For the text-containing cell, return its midpoint in [x, y] coordinate format. 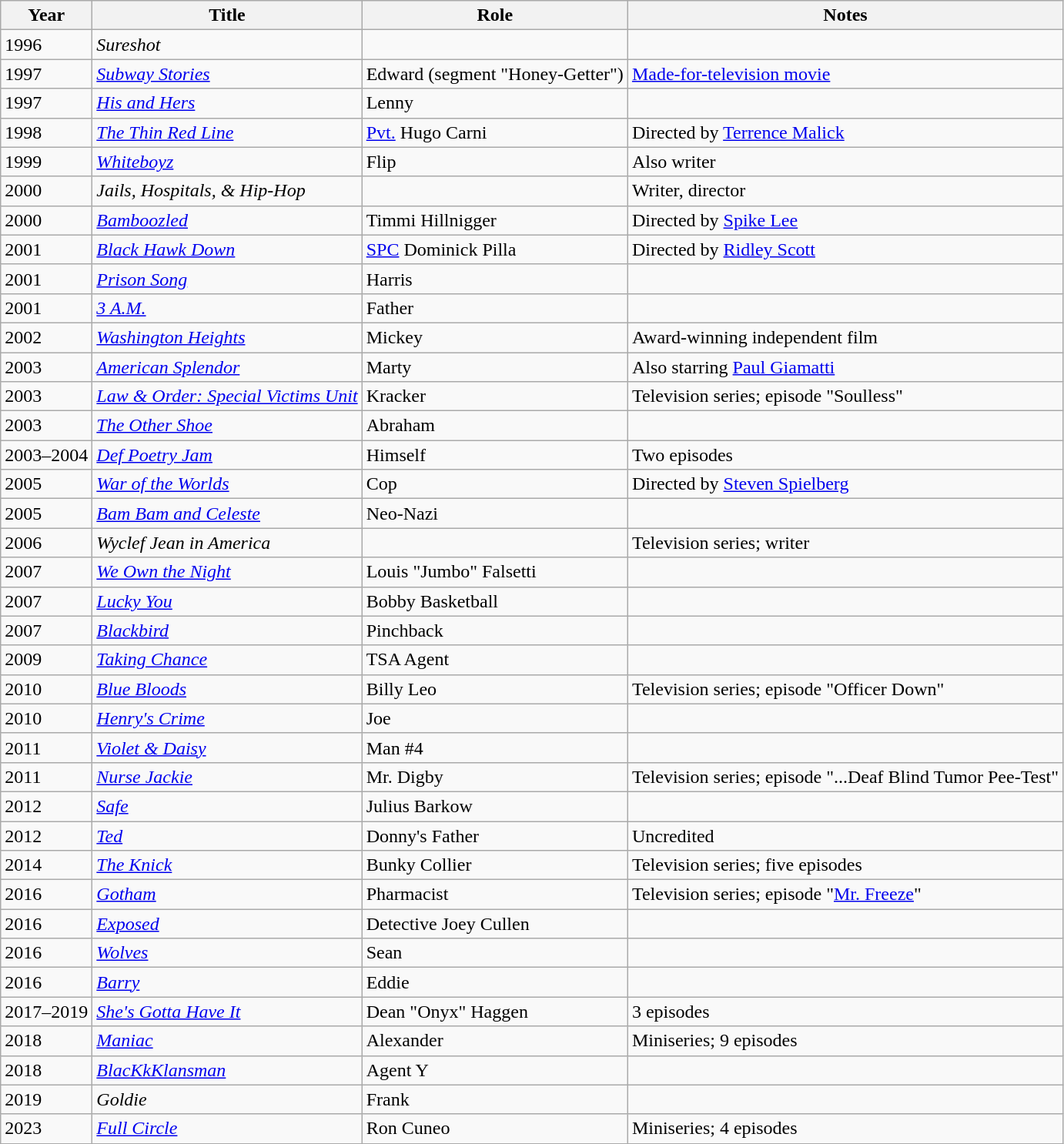
Louis "Jumbo" Falsetti [494, 572]
Harris [494, 279]
Marty [494, 367]
2006 [46, 543]
Television series; episode "...Deaf Blind Tumor Pee-Test" [845, 777]
Writer, director [845, 191]
Directed by Terrence Malick [845, 132]
Full Circle [227, 1129]
American Splendor [227, 367]
Pharmacist [494, 895]
1998 [46, 132]
Whiteboyz [227, 162]
Joe [494, 718]
Bam Bam and Celeste [227, 513]
Maniac [227, 1041]
The Thin Red Line [227, 132]
Year [46, 15]
We Own the Night [227, 572]
Neo-Nazi [494, 513]
Safe [227, 806]
Pvt. Hugo Carni [494, 132]
Made-for-television movie [845, 74]
Jails, Hospitals, & Hip-Hop [227, 191]
Black Hawk Down [227, 249]
Alexander [494, 1041]
Bamboozled [227, 220]
Ron Cuneo [494, 1129]
Edward (segment "Honey-Getter") [494, 74]
2019 [46, 1099]
Television series; episode "Soulless" [845, 396]
Lucky You [227, 601]
Miniseries; 4 episodes [845, 1129]
Barry [227, 982]
Eddie [494, 982]
Himself [494, 455]
1996 [46, 45]
Subway Stories [227, 74]
Two episodes [845, 455]
Also writer [845, 162]
Timmi Hillnigger [494, 220]
Frank [494, 1099]
Television series; five episodes [845, 865]
The Other Shoe [227, 426]
Role [494, 15]
2017–2019 [46, 1012]
Uncredited [845, 835]
Bobby Basketball [494, 601]
2003–2004 [46, 455]
Billy Leo [494, 689]
Miniseries; 9 episodes [845, 1041]
Lenny [494, 103]
Nurse Jackie [227, 777]
War of the Worlds [227, 484]
Television series; episode "Officer Down" [845, 689]
Notes [845, 15]
Directed by Ridley Scott [845, 249]
Also starring Paul Giamatti [845, 367]
Pinchback [494, 631]
SPC Dominick Pilla [494, 249]
Dean "Onyx" Haggen [494, 1012]
Sureshot [227, 45]
2023 [46, 1129]
Mickey [494, 337]
TSA Agent [494, 660]
Bunky Collier [494, 865]
Def Poetry Jam [227, 455]
Father [494, 308]
His and Hers [227, 103]
Man #4 [494, 748]
Kracker [494, 396]
1999 [46, 162]
2002 [46, 337]
Directed by Steven Spielberg [845, 484]
Flip [494, 162]
Mr. Digby [494, 777]
Wyclef Jean in America [227, 543]
Exposed [227, 924]
BlacKkKlansman [227, 1070]
The Knick [227, 865]
Ted [227, 835]
Taking Chance [227, 660]
Violet & Daisy [227, 748]
2014 [46, 865]
Detective Joey Cullen [494, 924]
Washington Heights [227, 337]
Agent Y [494, 1070]
Wolves [227, 953]
Blackbird [227, 631]
Henry's Crime [227, 718]
Television series; episode "Mr. Freeze" [845, 895]
Goldie [227, 1099]
3 A.M. [227, 308]
She's Gotta Have It [227, 1012]
3 episodes [845, 1012]
Cop [494, 484]
Julius Barkow [494, 806]
Prison Song [227, 279]
Television series; writer [845, 543]
Title [227, 15]
Abraham [494, 426]
Donny's Father [494, 835]
2009 [46, 660]
Law & Order: Special Victims Unit [227, 396]
Directed by Spike Lee [845, 220]
Sean [494, 953]
Gotham [227, 895]
Award-winning independent film [845, 337]
Blue Bloods [227, 689]
